Return (x, y) of the center of cell containing provided text 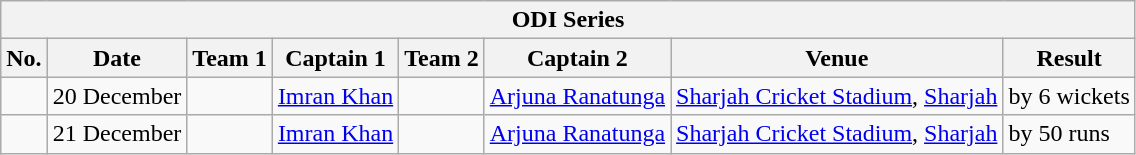
Date (117, 58)
Result (1069, 58)
Captain 1 (335, 58)
Captain 2 (577, 58)
20 December (117, 96)
Venue (837, 58)
ODI Series (568, 20)
21 December (117, 134)
No. (24, 58)
by 50 runs (1069, 134)
Team 2 (442, 58)
by 6 wickets (1069, 96)
Team 1 (230, 58)
